Detect which cell encompasses the target text, then output its [x, y] center coordinate. 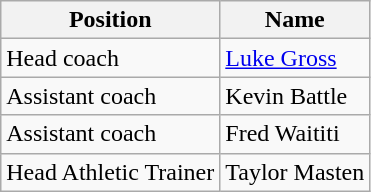
Name [295, 20]
Position [110, 20]
Luke Gross [295, 58]
Taylor Masten [295, 172]
Fred Waititi [295, 134]
Head coach [110, 58]
Kevin Battle [295, 96]
Head Athletic Trainer [110, 172]
